Scan for the cell matching the given text and deliver its [x, y] coordinate at center. 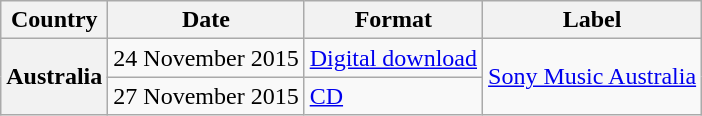
Format [393, 20]
27 November 2015 [206, 96]
Label [592, 20]
24 November 2015 [206, 58]
CD [393, 96]
Digital download [393, 58]
Australia [54, 77]
Country [54, 20]
Sony Music Australia [592, 77]
Date [206, 20]
